Pinpoint the cell where the given text exists, returning its [x, y] midpoint coordinate. 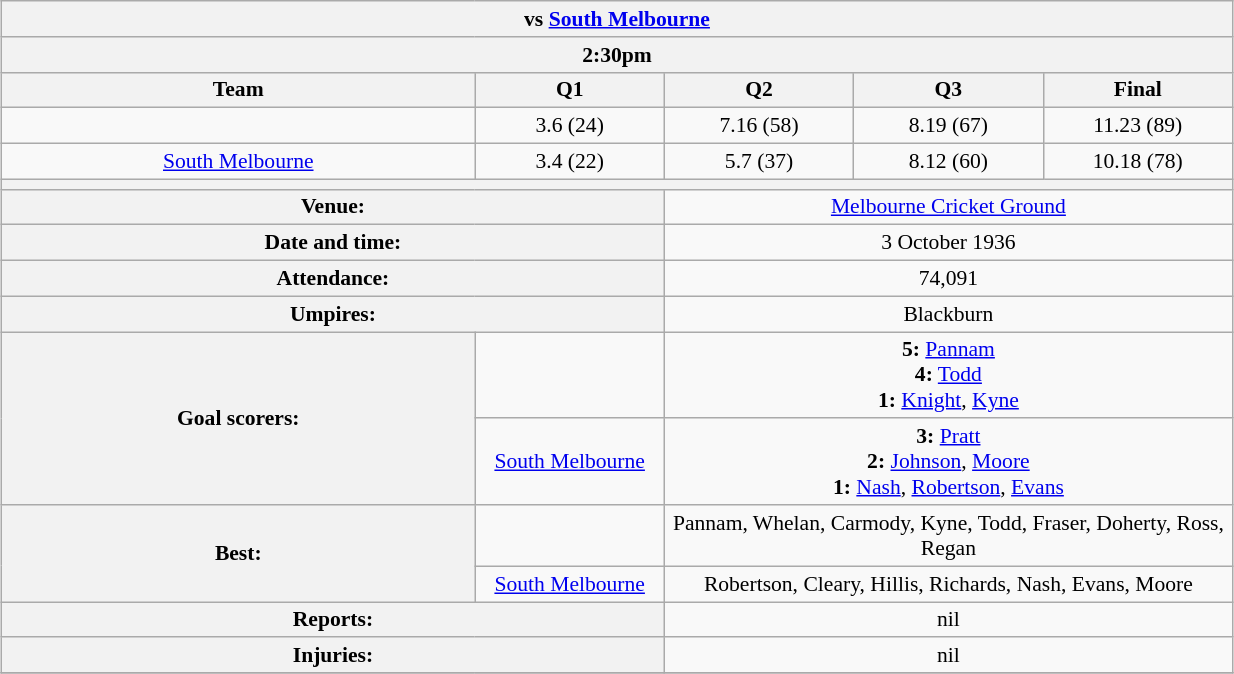
Robertson, Cleary, Hillis, Richards, Nash, Evans, Moore [948, 584]
Final [1138, 90]
Q3 [948, 90]
8.19 (67) [948, 126]
Q2 [758, 90]
Venue: [334, 207]
Umpires: [334, 314]
7.16 (58) [758, 126]
Team [238, 90]
5: Pannam4: Todd1: Knight, Kyne [948, 376]
Blackburn [948, 314]
74,091 [948, 279]
Pannam, Whelan, Carmody, Kyne, Todd, Fraser, Doherty, Ross, Regan [948, 536]
3: Pratt2: Johnson, Moore1: Nash, Robertson, Evans [948, 462]
Q1 [570, 90]
Best: [238, 554]
Injuries: [334, 656]
Reports: [334, 620]
10.18 (78) [1138, 162]
Goal scorers: [238, 418]
Date and time: [334, 243]
3.6 (24) [570, 126]
8.12 (60) [948, 162]
11.23 (89) [1138, 126]
vs South Melbourne [618, 19]
Melbourne Cricket Ground [948, 207]
2:30pm [618, 55]
5.7 (37) [758, 162]
3 October 1936 [948, 243]
3.4 (22) [570, 162]
Attendance: [334, 279]
